Determine the (x, y) coordinate at the center of the cell enclosing the given text.  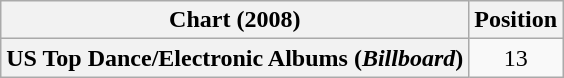
13 (516, 58)
US Top Dance/Electronic Albums (Billboard) (235, 58)
Position (516, 20)
Chart (2008) (235, 20)
